For the text-containing cell, return its midpoint in (X, Y) coordinate format. 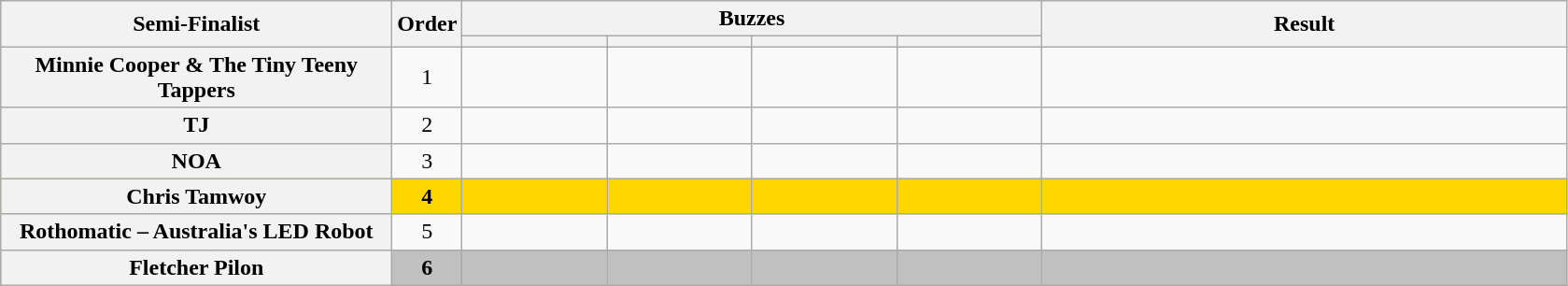
Order (428, 24)
4 (428, 196)
5 (428, 232)
2 (428, 125)
3 (428, 161)
Result (1304, 24)
Minnie Cooper & The Tiny Teeny Tappers (196, 77)
Semi-Finalist (196, 24)
NOA (196, 161)
1 (428, 77)
Chris Tamwoy (196, 196)
TJ (196, 125)
6 (428, 267)
Buzzes (752, 19)
Fletcher Pilon (196, 267)
Rothomatic – Australia's LED Robot (196, 232)
